Determine the (X, Y) coordinate at the center of the cell enclosing the given text.  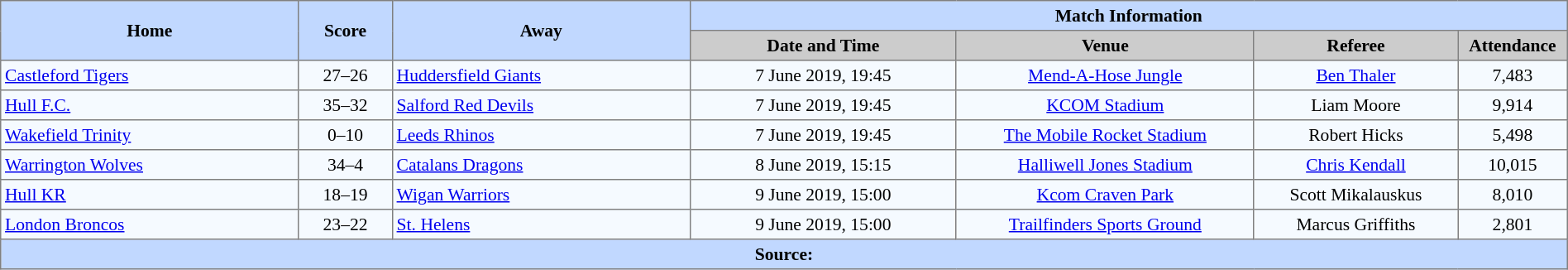
8,010 (1513, 195)
Wigan Warriors (541, 195)
27–26 (346, 75)
Castleford Tigers (150, 75)
London Broncos (150, 224)
Date and Time (823, 46)
7,483 (1513, 75)
Huddersfield Giants (541, 75)
Wakefield Trinity (150, 135)
Salford Red Devils (541, 105)
2,801 (1513, 224)
9,914 (1513, 105)
Mend-A-Hose Jungle (1105, 75)
8 June 2019, 15:15 (823, 165)
Kcom Craven Park (1105, 195)
KCOM Stadium (1105, 105)
Venue (1105, 46)
0–10 (346, 135)
Ben Thaler (1355, 75)
The Mobile Rocket Stadium (1105, 135)
35–32 (346, 105)
St. Helens (541, 224)
Catalans Dragons (541, 165)
Liam Moore (1355, 105)
Score (346, 31)
Match Information (1128, 16)
Referee (1355, 46)
23–22 (346, 224)
Attendance (1513, 46)
Leeds Rhinos (541, 135)
Chris Kendall (1355, 165)
Home (150, 31)
10,015 (1513, 165)
Marcus Griffiths (1355, 224)
Trailfinders Sports Ground (1105, 224)
Hull KR (150, 195)
Halliwell Jones Stadium (1105, 165)
Scott Mikalauskus (1355, 195)
Hull F.C. (150, 105)
18–19 (346, 195)
Robert Hicks (1355, 135)
Warrington Wolves (150, 165)
5,498 (1513, 135)
Away (541, 31)
34–4 (346, 165)
Source: (784, 254)
